Determine the (x, y) coordinate at the center of the cell enclosing the given text.  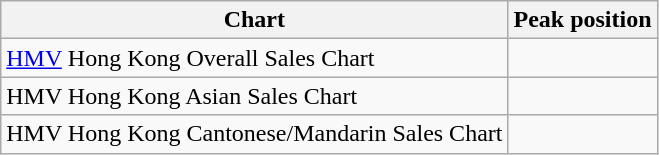
HMV Hong Kong Asian Sales Chart (254, 96)
HMV Hong Kong Overall Sales Chart (254, 58)
Chart (254, 20)
Peak position (582, 20)
HMV Hong Kong Cantonese/Mandarin Sales Chart (254, 134)
